Extract the (X, Y) coordinate from the center of the cell holding the provided text.  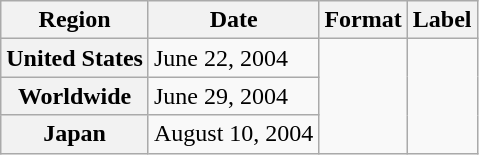
Region (75, 20)
Date (233, 20)
Format (363, 20)
June 29, 2004 (233, 96)
August 10, 2004 (233, 134)
Label (442, 20)
June 22, 2004 (233, 58)
United States (75, 58)
Japan (75, 134)
Worldwide (75, 96)
